Find where the given text appears and provide that cell's center as [X, Y] coordinate. 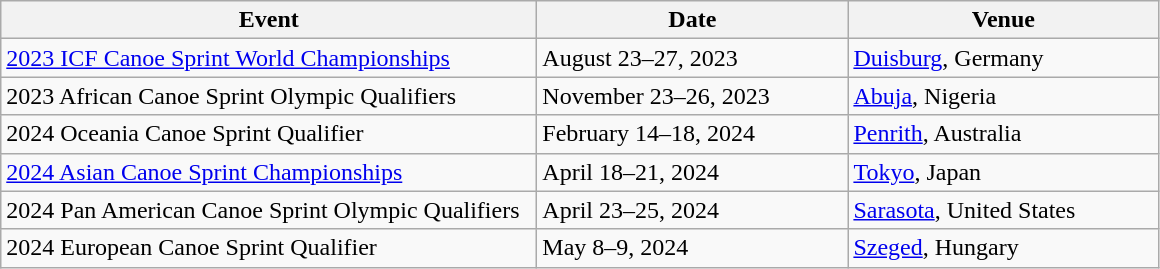
2024 Asian Canoe Sprint Championships [269, 172]
February 14–18, 2024 [692, 134]
April 23–25, 2024 [692, 210]
Venue [1004, 20]
April 18–21, 2024 [692, 172]
2024 Pan American Canoe Sprint Olympic Qualifiers [269, 210]
Event [269, 20]
May 8–9, 2024 [692, 248]
Tokyo, Japan [1004, 172]
2024 Oceania Canoe Sprint Qualifier [269, 134]
2023 African Canoe Sprint Olympic Qualifiers [269, 96]
2023 ICF Canoe Sprint World Championships [269, 58]
Szeged, Hungary [1004, 248]
2024 European Canoe Sprint Qualifier [269, 248]
Date [692, 20]
Duisburg, Germany [1004, 58]
August 23–27, 2023 [692, 58]
Sarasota, United States [1004, 210]
Abuja, Nigeria [1004, 96]
Penrith, Australia [1004, 134]
November 23–26, 2023 [692, 96]
